From the cell containing the given text, extract its center point as [x, y] coordinate. 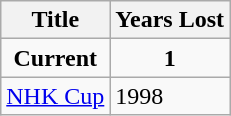
1 [170, 58]
Title [56, 20]
Years Lost [170, 20]
1998 [170, 96]
NHK Cup [56, 96]
Current [56, 58]
